Return the (x, y) coordinate for the center point of the cell that contains the specified text.  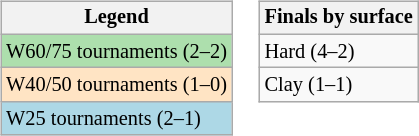
Clay (1–1) (339, 85)
W40/50 tournaments (1–0) (116, 85)
Finals by surface (339, 18)
Legend (116, 18)
W25 tournaments (2–1) (116, 119)
W60/75 tournaments (2–2) (116, 51)
Hard (4–2) (339, 51)
